Return (x, y) of the center of cell containing provided text 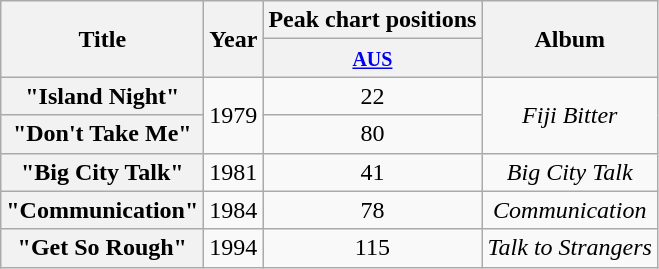
41 (372, 172)
Album (570, 39)
1994 (234, 248)
78 (372, 210)
AUS (372, 58)
1984 (234, 210)
Big City Talk (570, 172)
"Communication" (102, 210)
"Island Night" (102, 96)
Year (234, 39)
Peak chart positions (372, 20)
"Big City Talk" (102, 172)
Fiji Bitter (570, 115)
Communication (570, 210)
"Get So Rough" (102, 248)
1979 (234, 115)
22 (372, 96)
115 (372, 248)
"Don't Take Me" (102, 134)
80 (372, 134)
Title (102, 39)
1981 (234, 172)
Talk to Strangers (570, 248)
